Search for the cell housing the specified text and yield its (x, y) center coordinate. 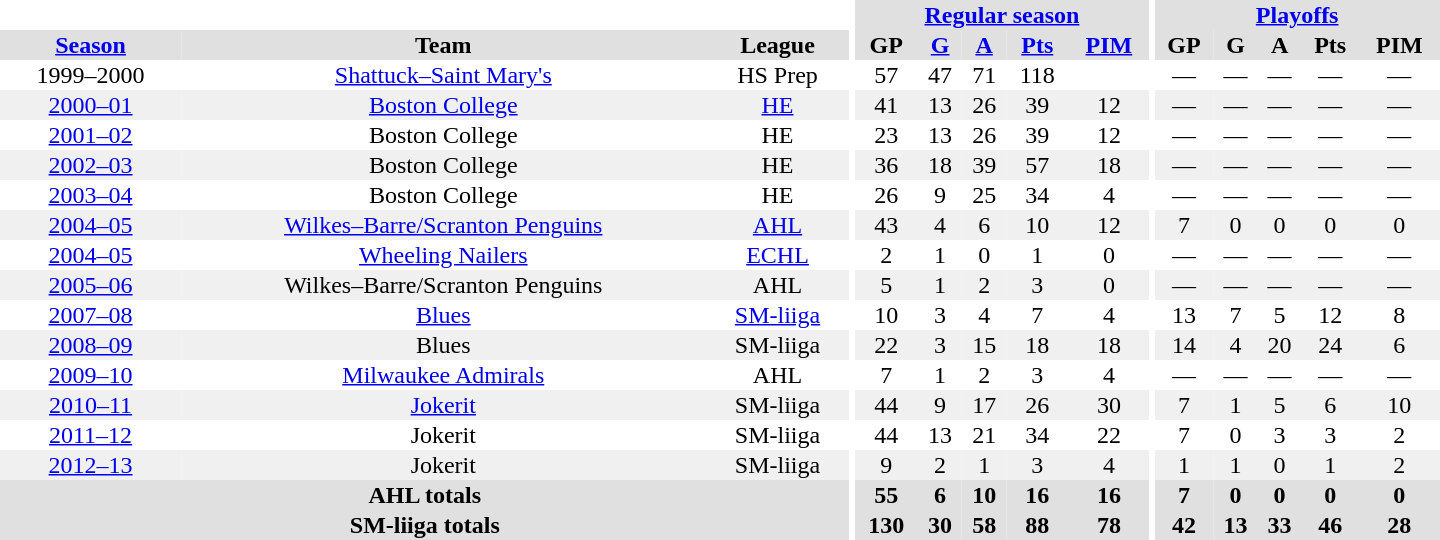
2010–11 (90, 405)
2002–03 (90, 165)
1999–2000 (90, 75)
55 (886, 495)
Season (90, 45)
71 (984, 75)
2007–08 (90, 315)
Milwaukee Admirals (443, 375)
25 (984, 195)
17 (984, 405)
20 (1280, 345)
HS Prep (777, 75)
2001–02 (90, 135)
2008–09 (90, 345)
88 (1037, 525)
2000–01 (90, 105)
SM-liiga totals (425, 525)
2009–10 (90, 375)
36 (886, 165)
2005–06 (90, 285)
14 (1184, 345)
AHL totals (425, 495)
118 (1037, 75)
23 (886, 135)
2012–13 (90, 465)
21 (984, 435)
Shattuck–Saint Mary's (443, 75)
78 (1108, 525)
15 (984, 345)
28 (1400, 525)
ECHL (777, 255)
8 (1400, 315)
2011–12 (90, 435)
24 (1330, 345)
33 (1280, 525)
41 (886, 105)
42 (1184, 525)
58 (984, 525)
Regular season (1002, 15)
Team (443, 45)
46 (1330, 525)
Playoffs (1297, 15)
2003–04 (90, 195)
130 (886, 525)
43 (886, 225)
Wheeling Nailers (443, 255)
47 (940, 75)
League (777, 45)
